Output the [x, y] coordinate of the center of the cell containing the given text.  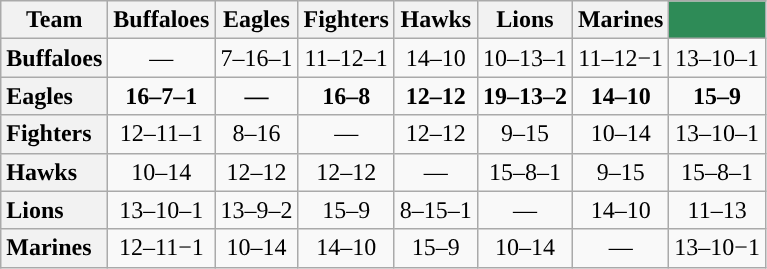
11–12−1 [620, 58]
11–12–1 [346, 58]
8–16 [256, 134]
19–13–2 [524, 96]
12–11−1 [162, 248]
13–9–2 [256, 210]
10–13–1 [524, 58]
12–11–1 [162, 134]
Team [54, 20]
13–10−1 [718, 248]
11–13 [718, 210]
8–15–1 [436, 210]
7–16–1 [256, 58]
16–8 [346, 96]
16–7–1 [162, 96]
